Identify which cell holds the provided text, then report its [X, Y] central coordinate. 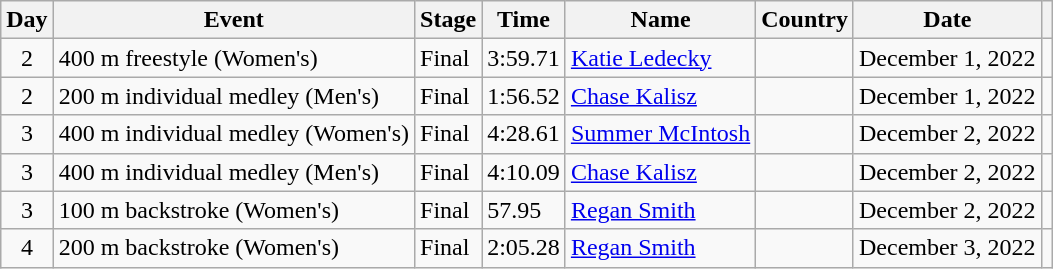
Country [805, 20]
3:59.71 [524, 58]
Date [947, 20]
Katie Ledecky [660, 58]
Summer McIntosh [660, 134]
57.95 [524, 210]
400 m individual medley (Women's) [234, 134]
200 m backstroke (Women's) [234, 248]
1:56.52 [524, 96]
Day [27, 20]
2:05.28 [524, 248]
Stage [448, 20]
Name [660, 20]
100 m backstroke (Women's) [234, 210]
200 m individual medley (Men's) [234, 96]
December 3, 2022 [947, 248]
400 m freestyle (Women's) [234, 58]
4:10.09 [524, 172]
Event [234, 20]
4 [27, 248]
4:28.61 [524, 134]
400 m individual medley (Men's) [234, 172]
Time [524, 20]
